Detect which cell encompasses the target text, then output its (x, y) center coordinate. 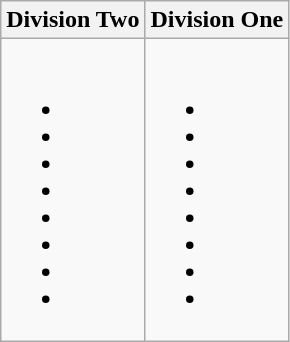
Division Two (73, 20)
Division One (217, 20)
